Identify which cell holds the provided text, then report its (X, Y) central coordinate. 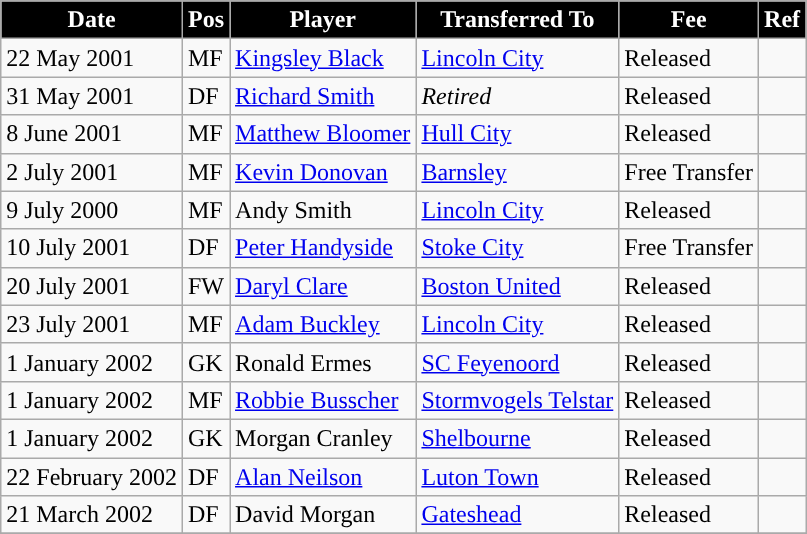
22 February 2002 (92, 477)
Andy Smith (323, 210)
22 May 2001 (92, 58)
Alan Neilson (323, 477)
Kevin Donovan (323, 172)
9 July 2000 (92, 210)
Hull City (518, 134)
Stoke City (518, 248)
Pos (206, 20)
Ref (782, 20)
Ronald Ermes (323, 362)
Gateshead (518, 515)
David Morgan (323, 515)
Adam Buckley (323, 324)
Daryl Clare (323, 286)
Barnsley (518, 172)
SC Feyenoord (518, 362)
Date (92, 20)
Player (323, 20)
31 May 2001 (92, 96)
Fee (689, 20)
FW (206, 286)
20 July 2001 (92, 286)
23 July 2001 (92, 324)
Robbie Busscher (323, 400)
8 June 2001 (92, 134)
Peter Handyside (323, 248)
Transferred To (518, 20)
Luton Town (518, 477)
Boston United (518, 286)
Retired (518, 96)
10 July 2001 (92, 248)
Stormvogels Telstar (518, 400)
Matthew Bloomer (323, 134)
Shelbourne (518, 438)
21 March 2002 (92, 515)
Kingsley Black (323, 58)
Morgan Cranley (323, 438)
2 July 2001 (92, 172)
Richard Smith (323, 96)
